Find where the given text appears and provide that cell's center as (X, Y) coordinate. 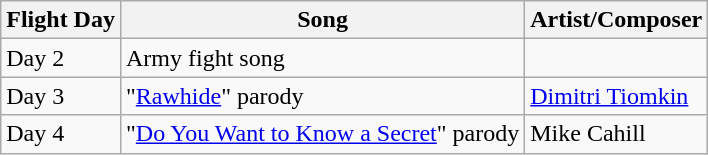
Day 3 (61, 96)
"Do You Want to Know a Secret" parody (322, 134)
Dimitri Tiomkin (616, 96)
"Rawhide" parody (322, 96)
Day 4 (61, 134)
Artist/Composer (616, 20)
Day 2 (61, 58)
Flight Day (61, 20)
Song (322, 20)
Mike Cahill (616, 134)
Army fight song (322, 58)
